Extract the (X, Y) coordinate from the center of the cell holding the provided text.  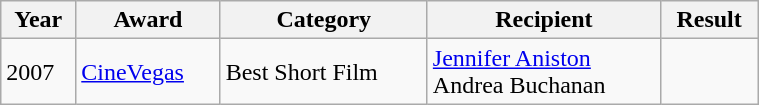
Recipient (544, 20)
Award (148, 20)
Jennifer AnistonAndrea Buchanan (544, 72)
CineVegas (148, 72)
Result (710, 20)
Best Short Film (324, 72)
2007 (38, 72)
Category (324, 20)
Year (38, 20)
